Capture the cell that displays the provided text and extract its [X, Y] central coordinate. 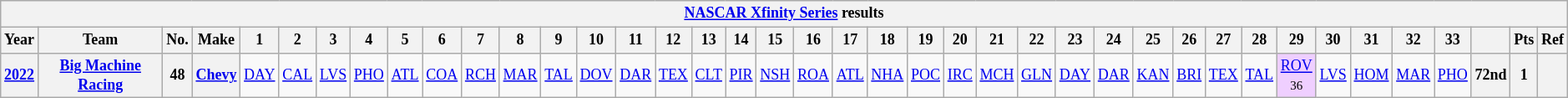
POC [926, 75]
4 [369, 40]
CLT [708, 75]
COA [443, 75]
ROA [813, 75]
No. [177, 40]
29 [1296, 40]
MCH [997, 75]
33 [1453, 40]
DOV [596, 75]
5 [405, 40]
8 [520, 40]
15 [775, 40]
13 [708, 40]
14 [741, 40]
NASCAR Xfinity Series results [784, 13]
11 [636, 40]
GLN [1037, 75]
BRI [1189, 75]
10 [596, 40]
7 [481, 40]
PIR [741, 75]
IRC [960, 75]
Make [216, 40]
23 [1075, 40]
32 [1414, 40]
17 [850, 40]
Chevy [216, 75]
ROV36 [1296, 75]
9 [559, 40]
30 [1333, 40]
19 [926, 40]
3 [332, 40]
25 [1153, 40]
20 [960, 40]
18 [888, 40]
2 [297, 40]
NHA [888, 75]
48 [177, 75]
Big Machine Racing [100, 75]
27 [1223, 40]
HOM [1371, 75]
2022 [20, 75]
NSH [775, 75]
Year [20, 40]
RCH [481, 75]
CAL [297, 75]
31 [1371, 40]
KAN [1153, 75]
Ref [1553, 40]
26 [1189, 40]
Pts [1525, 40]
12 [674, 40]
16 [813, 40]
72nd [1491, 75]
21 [997, 40]
28 [1259, 40]
Team [100, 40]
24 [1114, 40]
22 [1037, 40]
6 [443, 40]
